Output the (x, y) coordinate of the center of the cell containing the given text.  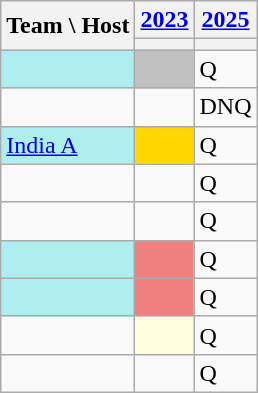
DNQ (226, 107)
Team \ Host (68, 26)
2023 (164, 20)
India A (68, 145)
2025 (226, 20)
